Provide the [x, y] coordinate of the cell's center where the given text is located.  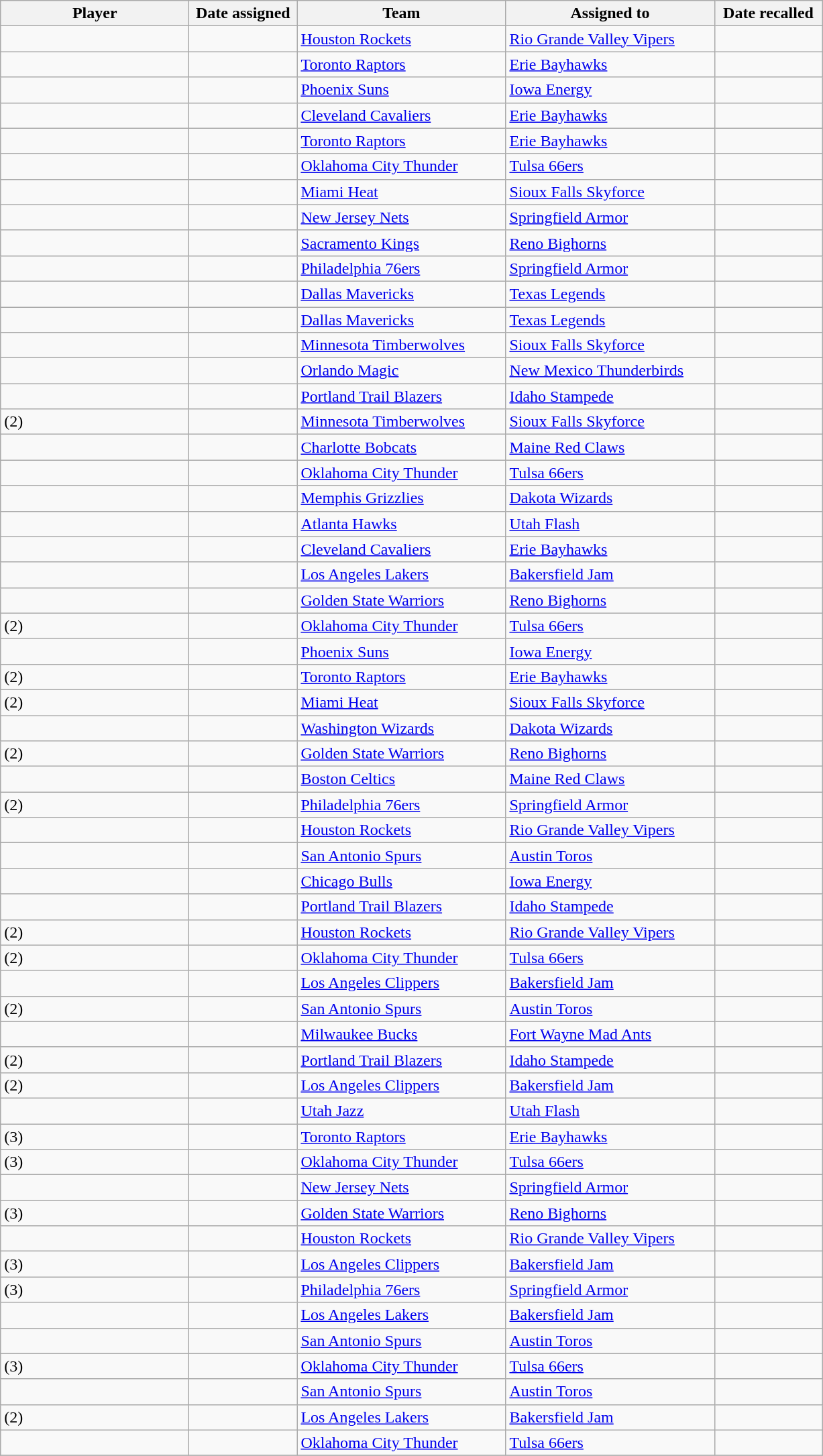
Date recalled [769, 13]
Date assigned [243, 13]
Player [95, 13]
Charlotte Bobcats [401, 447]
Atlanta Hawks [401, 524]
Orlando Magic [401, 371]
New Mexico Thunderbirds [610, 371]
Boston Celtics [401, 779]
Milwaukee Bucks [401, 1034]
Fort Wayne Mad Ants [610, 1034]
Washington Wizards [401, 728]
Memphis Grizzlies [401, 498]
Assigned to [610, 13]
Sacramento Kings [401, 243]
Chicago Bulls [401, 881]
Team [401, 13]
Utah Jazz [401, 1111]
